Return the [X, Y] coordinate for the center point of the cell that contains the specified text.  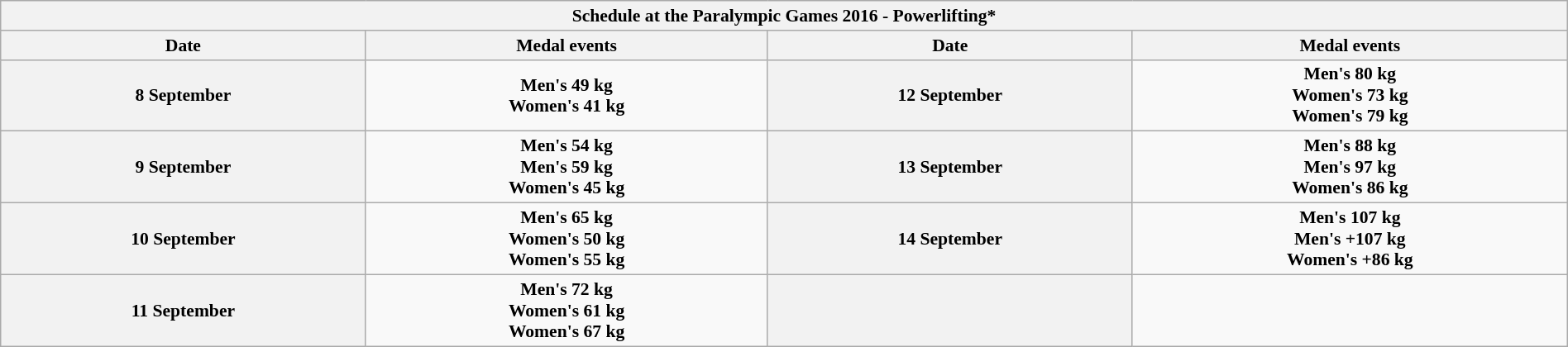
Men's 54 kgMen's 59 kgWomen's 45 kg [566, 167]
8 September [184, 96]
Men's 72 kgWomen's 61 kgWomen's 67 kg [566, 311]
Men's 49 kgWomen's 41 kg [566, 96]
11 September [184, 311]
12 September [949, 96]
Men's 65 kgWomen's 50 kgWomen's 55 kg [566, 240]
Men's 88 kgMen's 97 kgWomen's 86 kg [1350, 167]
14 September [949, 240]
9 September [184, 167]
Men's 107 kgMen's +107 kgWomen's +86 kg [1350, 240]
13 September [949, 167]
Schedule at the Paralympic Games 2016 - Powerlifting* [784, 16]
10 September [184, 240]
Men's 80 kgWomen's 73 kgWomen's 79 kg [1350, 96]
